Extract the (x, y) coordinate from the center of the cell holding the provided text.  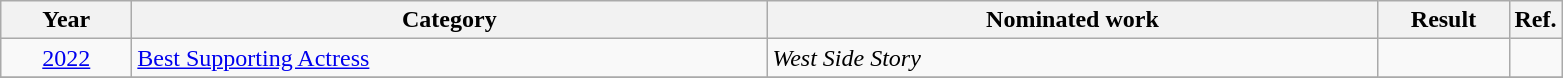
Result (1444, 20)
2022 (66, 58)
Year (66, 20)
Best Supporting Actress (450, 58)
Category (450, 20)
Nominated work (1072, 20)
West Side Story (1072, 58)
Ref. (1536, 20)
